Return the [X, Y] coordinate for the center point of the cell that contains the specified text.  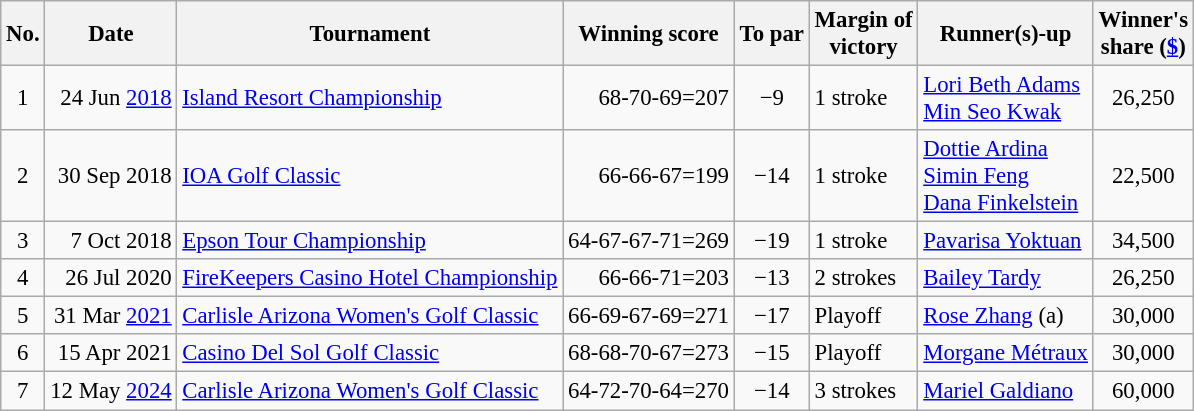
Lori Beth Adams Min Seo Kwak [1006, 98]
68-70-69=207 [649, 98]
4 [23, 278]
12 May 2024 [111, 391]
3 strokes [864, 391]
1 [23, 98]
−19 [772, 241]
34,500 [1143, 241]
30 Sep 2018 [111, 176]
Winner'sshare ($) [1143, 34]
2 [23, 176]
−13 [772, 278]
No. [23, 34]
Island Resort Championship [370, 98]
Runner(s)-up [1006, 34]
−17 [772, 316]
3 [23, 241]
7 Oct 2018 [111, 241]
Winning score [649, 34]
FireKeepers Casino Hotel Championship [370, 278]
Casino Del Sol Golf Classic [370, 353]
66-69-67-69=271 [649, 316]
IOA Golf Classic [370, 176]
Pavarisa Yoktuan [1006, 241]
Epson Tour Championship [370, 241]
5 [23, 316]
26 Jul 2020 [111, 278]
To par [772, 34]
Bailey Tardy [1006, 278]
7 [23, 391]
6 [23, 353]
31 Mar 2021 [111, 316]
60,000 [1143, 391]
68-68-70-67=273 [649, 353]
15 Apr 2021 [111, 353]
64-72-70-64=270 [649, 391]
Date [111, 34]
−15 [772, 353]
Tournament [370, 34]
66-66-67=199 [649, 176]
Morgane Métraux [1006, 353]
64-67-67-71=269 [649, 241]
Margin ofvictory [864, 34]
Dottie Ardina Simin Feng Dana Finkelstein [1006, 176]
2 strokes [864, 278]
22,500 [1143, 176]
Mariel Galdiano [1006, 391]
Rose Zhang (a) [1006, 316]
66-66-71=203 [649, 278]
−9 [772, 98]
24 Jun 2018 [111, 98]
